Return the [x, y] coordinate for the center point of the cell that contains the specified text.  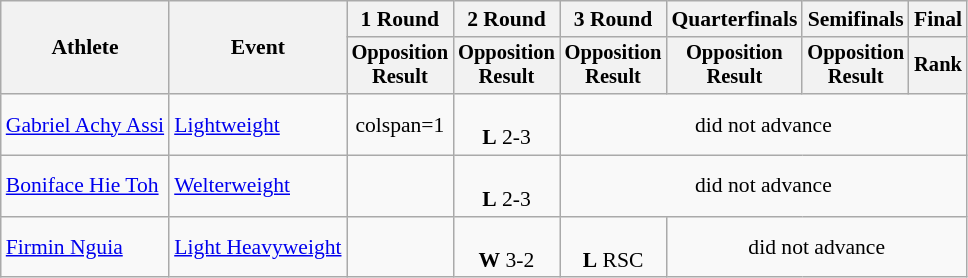
Gabriel Achy Assi [85, 124]
Welterweight [258, 186]
Quarterfinals [734, 19]
Lightweight [258, 124]
2 Round [506, 19]
Light Heavyweight [258, 248]
Rank [938, 66]
colspan=1 [400, 124]
L RSC [614, 248]
W 3-2 [506, 248]
Final [938, 19]
Semifinals [856, 19]
Athlete [85, 48]
3 Round [614, 19]
1 Round [400, 19]
Event [258, 48]
Boniface Hie Toh [85, 186]
Firmin Nguia [85, 248]
